Locate the cell with the specified text and output its [X, Y] center coordinate. 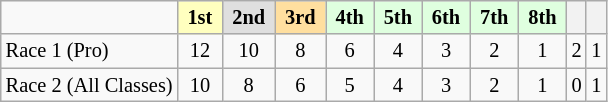
6th [446, 17]
5 [350, 85]
Race 1 (Pro) [90, 51]
7th [494, 17]
Race 2 (All Classes) [90, 85]
3rd [300, 17]
5th [398, 17]
0 [577, 85]
2nd [248, 17]
12 [200, 51]
8th [542, 17]
1st [200, 17]
4th [350, 17]
